Search for the cell housing the specified text and yield its (x, y) center coordinate. 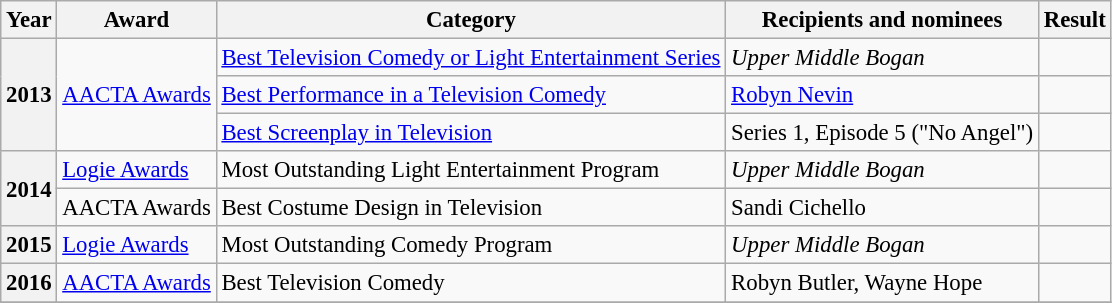
2014 (29, 188)
Robyn Nevin (882, 95)
Most Outstanding Light Entertainment Program (471, 170)
2013 (29, 96)
Sandi Cichello (882, 208)
Year (29, 20)
Best Screenplay in Television (471, 133)
Best Television Comedy or Light Entertainment Series (471, 58)
2016 (29, 283)
2015 (29, 245)
Recipients and nominees (882, 20)
Best Costume Design in Television (471, 208)
Best Television Comedy (471, 283)
Robyn Butler, Wayne Hope (882, 283)
Most Outstanding Comedy Program (471, 245)
Result (1074, 20)
Award (136, 20)
Category (471, 20)
Series 1, Episode 5 ("No Angel") (882, 133)
Best Performance in a Television Comedy (471, 95)
